Determine the [X, Y] coordinate at the center of the cell enclosing the given text.  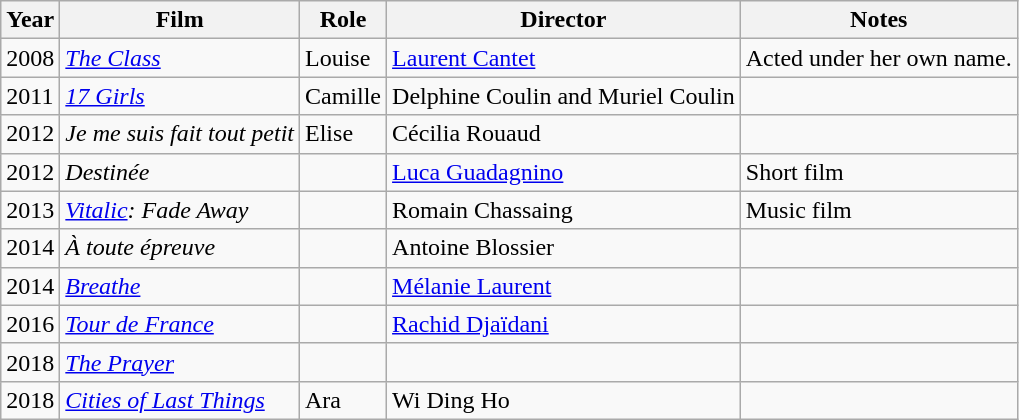
Laurent Cantet [564, 58]
Elise [344, 134]
The Class [180, 58]
Music film [878, 210]
Camille [344, 96]
Notes [878, 20]
Cities of Last Things [180, 400]
Wi Ding Ho [564, 400]
Rachid Djaïdani [564, 324]
Breathe [180, 286]
Luca Guadagnino [564, 172]
2011 [30, 96]
17 Girls [180, 96]
Antoine Blossier [564, 248]
Destinée [180, 172]
2008 [30, 58]
2013 [30, 210]
Je me suis fait tout petit [180, 134]
Director [564, 20]
Film [180, 20]
Louise [344, 58]
Mélanie Laurent [564, 286]
Cécilia Rouaud [564, 134]
Vitalic: Fade Away [180, 210]
Short film [878, 172]
Role [344, 20]
The Prayer [180, 362]
Year [30, 20]
2016 [30, 324]
Tour de France [180, 324]
À toute épreuve [180, 248]
Delphine Coulin and Muriel Coulin [564, 96]
Romain Chassaing [564, 210]
Ara [344, 400]
Acted under her own name. [878, 58]
